Scan for the cell matching the given text and deliver its [x, y] coordinate at center. 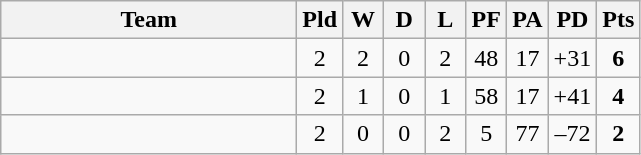
+41 [572, 96]
PD [572, 20]
D [404, 20]
Team [149, 20]
5 [486, 134]
58 [486, 96]
W [364, 20]
Pld [320, 20]
–72 [572, 134]
PA [528, 20]
+31 [572, 58]
6 [618, 58]
4 [618, 96]
Pts [618, 20]
L [446, 20]
48 [486, 58]
77 [528, 134]
PF [486, 20]
